Identify which cell holds the provided text, then report its (X, Y) central coordinate. 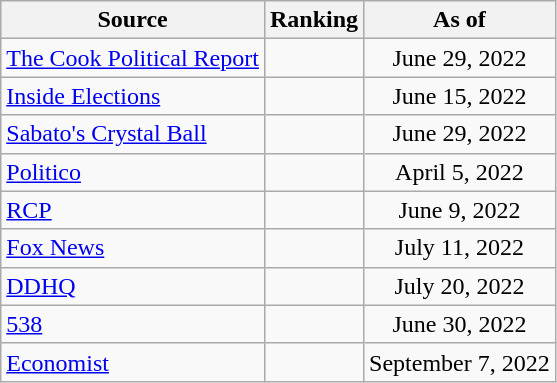
June 30, 2022 (460, 324)
As of (460, 20)
June 9, 2022 (460, 210)
Politico (133, 172)
Inside Elections (133, 96)
Sabato's Crystal Ball (133, 134)
July 11, 2022 (460, 248)
April 5, 2022 (460, 172)
Fox News (133, 248)
Economist (133, 362)
DDHQ (133, 286)
July 20, 2022 (460, 286)
June 15, 2022 (460, 96)
538 (133, 324)
Source (133, 20)
The Cook Political Report (133, 58)
Ranking (314, 20)
RCP (133, 210)
September 7, 2022 (460, 362)
